Return the (X, Y) coordinate for the center point of the cell that contains the specified text.  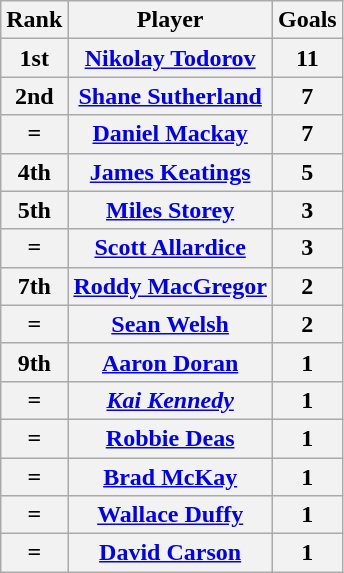
James Keatings (170, 172)
Rank (34, 20)
7th (34, 286)
11 (307, 58)
Shane Sutherland (170, 96)
Wallace Duffy (170, 515)
5th (34, 210)
Nikolay Todorov (170, 58)
David Carson (170, 553)
9th (34, 362)
Roddy MacGregor (170, 286)
Kai Kennedy (170, 400)
Aaron Doran (170, 362)
Scott Allardice (170, 248)
Robbie Deas (170, 438)
Daniel Mackay (170, 134)
Brad McKay (170, 477)
Sean Welsh (170, 324)
2nd (34, 96)
1st (34, 58)
Player (170, 20)
Goals (307, 20)
Miles Storey (170, 210)
5 (307, 172)
4th (34, 172)
